Extract the [X, Y] coordinate from the center of the cell holding the provided text.  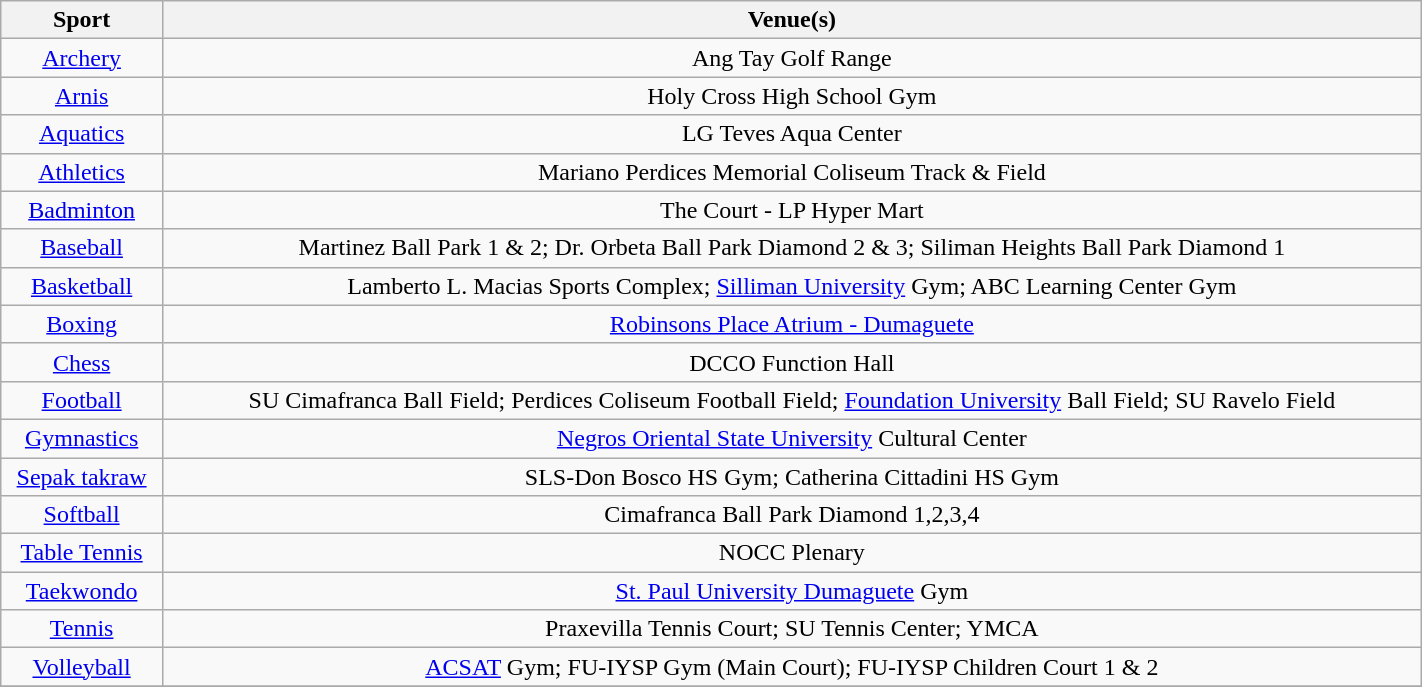
Robinsons Place Atrium - Dumaguete [792, 324]
Baseball [82, 248]
Basketball [82, 286]
Athletics [82, 172]
Boxing [82, 324]
Taekwondo [82, 591]
Aquatics [82, 134]
Softball [82, 515]
St. Paul University Dumaguete Gym [792, 591]
Venue(s) [792, 20]
SLS-Don Bosco HS Gym; Catherina Cittadini HS Gym [792, 477]
Praxevilla Tennis Court; SU Tennis Center; YMCA [792, 629]
The Court - LP Hyper Mart [792, 210]
Negros Oriental State University Cultural Center [792, 438]
ACSAT Gym; FU-IYSP Gym (Main Court); FU-IYSP Children Court 1 & 2 [792, 667]
Chess [82, 362]
NOCC Plenary [792, 553]
Holy Cross High School Gym [792, 96]
Archery [82, 58]
DCCO Function Hall [792, 362]
Lamberto L. Macias Sports Complex; Silliman University Gym; ABC Learning Center Gym [792, 286]
Cimafranca Ball Park Diamond 1,2,3,4 [792, 515]
Ang Tay Golf Range [792, 58]
Gymnastics [82, 438]
Martinez Ball Park 1 & 2; Dr. Orbeta Ball Park Diamond 2 & 3; Siliman Heights Ball Park Diamond 1 [792, 248]
Sepak takraw [82, 477]
Arnis [82, 96]
Badminton [82, 210]
Tennis [82, 629]
Table Tennis [82, 553]
Volleyball [82, 667]
Mariano Perdices Memorial Coliseum Track & Field [792, 172]
Sport [82, 20]
LG Teves Aqua Center [792, 134]
Football [82, 400]
SU Cimafranca Ball Field; Perdices Coliseum Football Field; Foundation University Ball Field; SU Ravelo Field [792, 400]
